Determine the (X, Y) coordinate at the center of the cell enclosing the given text.  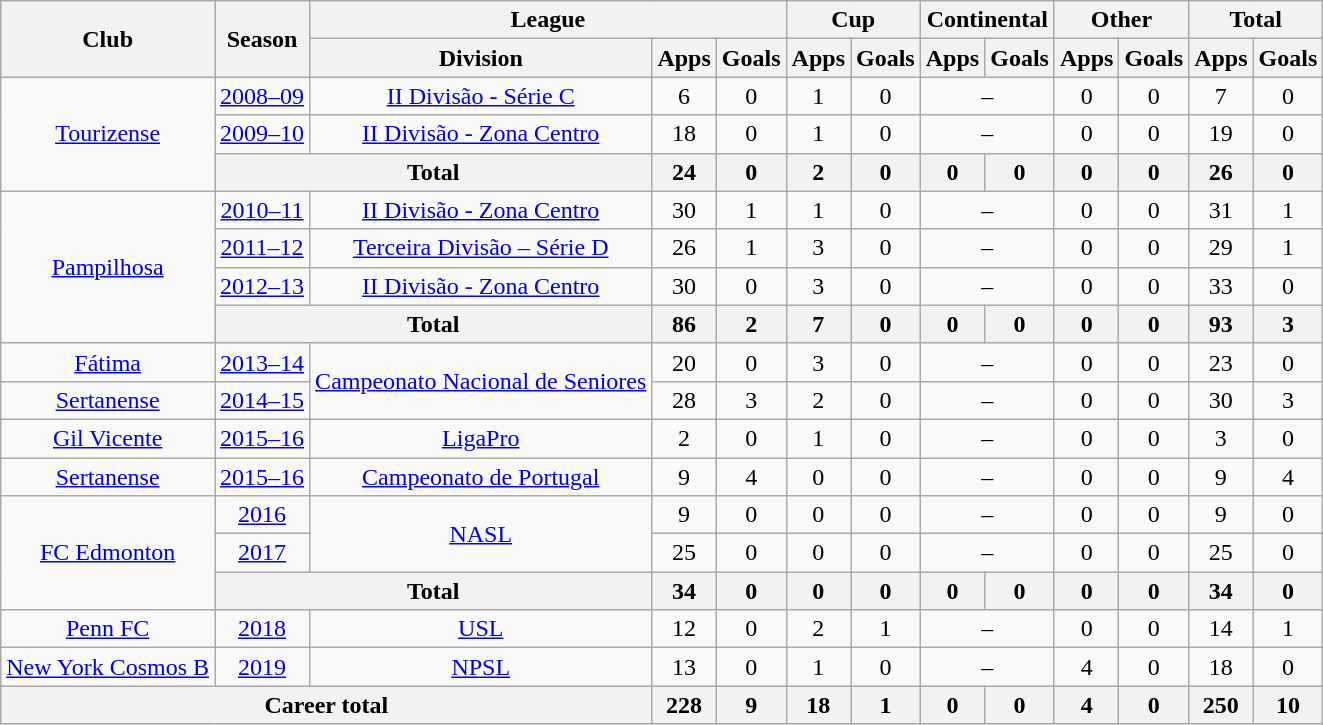
2012–13 (262, 286)
Penn FC (108, 629)
2008–09 (262, 96)
20 (684, 362)
2010–11 (262, 210)
2017 (262, 553)
League (548, 20)
Terceira Divisão – Série D (481, 248)
Club (108, 39)
2016 (262, 515)
6 (684, 96)
Gil Vicente (108, 438)
Tourizense (108, 134)
13 (684, 667)
29 (1221, 248)
Season (262, 39)
Fátima (108, 362)
NASL (481, 534)
USL (481, 629)
12 (684, 629)
33 (1221, 286)
2011–12 (262, 248)
228 (684, 705)
Career total (326, 705)
Campeonato Nacional de Seniores (481, 381)
Campeonato de Portugal (481, 477)
86 (684, 324)
24 (684, 172)
93 (1221, 324)
Continental (987, 20)
II Divisão - Série C (481, 96)
NPSL (481, 667)
Cup (853, 20)
31 (1221, 210)
Division (481, 58)
250 (1221, 705)
10 (1288, 705)
2018 (262, 629)
Pampilhosa (108, 267)
2014–15 (262, 400)
New York Cosmos B (108, 667)
19 (1221, 134)
2013–14 (262, 362)
2019 (262, 667)
Other (1121, 20)
FC Edmonton (108, 553)
2009–10 (262, 134)
28 (684, 400)
23 (1221, 362)
LigaPro (481, 438)
14 (1221, 629)
